From the cell containing the given text, extract its center point as [x, y] coordinate. 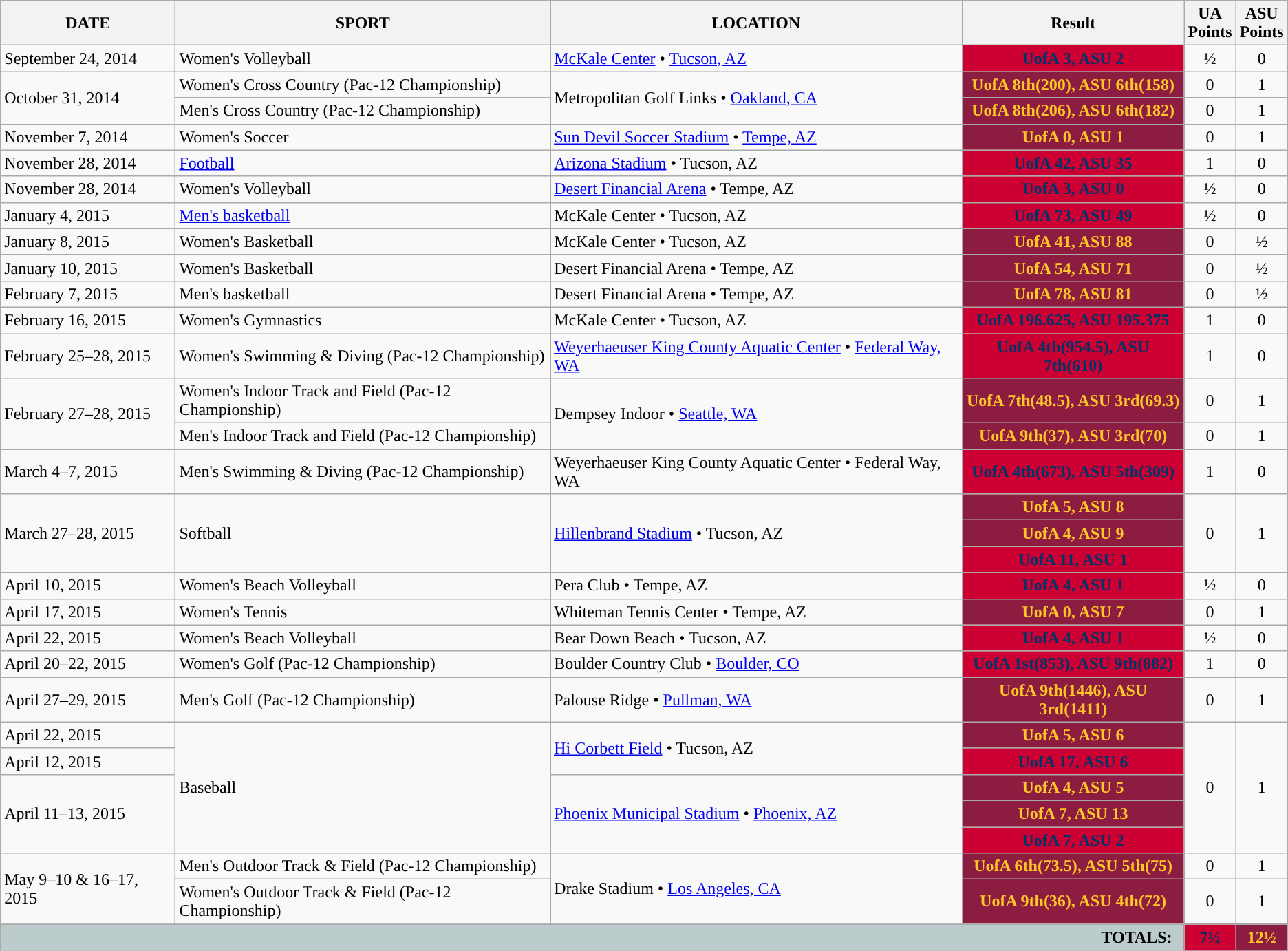
March 27–28, 2015 [88, 533]
Women's Gymnastics [363, 320]
Metropolitan Golf Links • Oakland, CA [756, 98]
Women's Soccer [363, 137]
UofA 6th(73.5), ASU 5th(75) [1073, 866]
UofA 1st(853), ASU 9th(882) [1073, 664]
Palouse Ridge • Pullman, WA [756, 699]
April 17, 2015 [88, 612]
UofA 54, ASU 71 [1073, 268]
DATE [88, 23]
Arizona Stadium • Tucson, AZ [756, 163]
Men's Golf (Pac-12 Championship) [363, 699]
January 8, 2015 [88, 242]
February 16, 2015 [88, 320]
February 25–28, 2015 [88, 355]
Whiteman Tennis Center • Tempe, AZ [756, 612]
UofA 3, ASU 0 [1073, 189]
May 9–10 & 16–17, 2015 [88, 889]
UofA 41, ASU 88 [1073, 242]
UofA 9th(36), ASU 4th(72) [1073, 901]
UofA 42, ASU 35 [1073, 163]
Men's Cross Country (Pac-12 Championship) [363, 111]
Men's Outdoor Track & Field (Pac-12 Championship) [363, 866]
February 7, 2015 [88, 294]
Women's Outdoor Track & Field (Pac-12 Championship) [363, 901]
Boulder Country Club • Boulder, CO [756, 664]
Softball [363, 533]
UofA 73, ASU 49 [1073, 215]
Drake Stadium • Los Angeles, CA [756, 889]
Bear Down Beach • Tucson, AZ [756, 638]
UofA 8th(200), ASU 6th(158) [1073, 85]
January 4, 2015 [88, 215]
Baseball [363, 787]
Men's Indoor Track and Field (Pac-12 Championship) [363, 436]
ASUPoints [1262, 23]
January 10, 2015 [88, 268]
LOCATION [756, 23]
October 31, 2014 [88, 98]
TOTALS: [592, 937]
UofA 5, ASU 6 [1073, 735]
Women's Tennis [363, 612]
Hi Corbett Field • Tucson, AZ [756, 748]
Dempsey Indoor • Seattle, WA [756, 414]
12½ [1262, 937]
UofA 196.625, ASU 195.375 [1073, 320]
September 24, 2014 [88, 58]
UofA 4, ASU 5 [1073, 787]
UofA 4th(954.5), ASU 7th(610) [1073, 355]
UofA 17, ASU 6 [1073, 761]
Women's Cross Country (Pac-12 Championship) [363, 85]
UAPoints [1210, 23]
Women's Indoor Track and Field (Pac-12 Championship) [363, 400]
UofA 9th(1446), ASU 3rd(1411) [1073, 699]
March 4–7, 2015 [88, 472]
April 11–13, 2015 [88, 813]
UofA 11, ASU 1 [1073, 559]
UofA 5, ASU 8 [1073, 507]
UofA 0, ASU 1 [1073, 137]
UofA 7, ASU 2 [1073, 840]
Sun Devil Soccer Stadium • Tempe, AZ [756, 137]
Football [363, 163]
Men's Swimming & Diving (Pac-12 Championship) [363, 472]
UofA 78, ASU 81 [1073, 294]
UofA 4th(673), ASU 5th(309) [1073, 472]
April 12, 2015 [88, 761]
UofA 3, ASU 2 [1073, 58]
April 27–29, 2015 [88, 699]
Result [1073, 23]
Women's Swimming & Diving (Pac-12 Championship) [363, 355]
UofA 4, ASU 9 [1073, 533]
UofA 8th(206), ASU 6th(182) [1073, 111]
UofA 0, ASU 7 [1073, 612]
7½ [1210, 937]
Pera Club • Tempe, AZ [756, 586]
April 10, 2015 [88, 586]
November 7, 2014 [88, 137]
Phoenix Municipal Stadium • Phoenix, AZ [756, 813]
UofA 9th(37), ASU 3rd(70) [1073, 436]
April 20–22, 2015 [88, 664]
Women's Golf (Pac-12 Championship) [363, 664]
February 27–28, 2015 [88, 414]
Hillenbrand Stadium • Tucson, AZ [756, 533]
UofA 7, ASU 13 [1073, 813]
UofA 7th(48.5), ASU 3rd(69.3) [1073, 400]
SPORT [363, 23]
